Pinpoint the cell where the given text exists, returning its (x, y) midpoint coordinate. 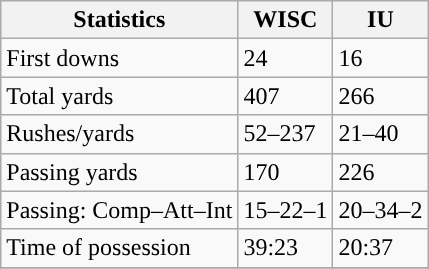
21–40 (380, 134)
Passing yards (120, 172)
170 (286, 172)
First downs (120, 58)
Time of possession (120, 248)
266 (380, 96)
52–237 (286, 134)
Total yards (120, 96)
24 (286, 58)
Passing: Comp–Att–Int (120, 210)
15–22–1 (286, 210)
Rushes/yards (120, 134)
39:23 (286, 248)
407 (286, 96)
16 (380, 58)
WISC (286, 20)
226 (380, 172)
20–34–2 (380, 210)
IU (380, 20)
Statistics (120, 20)
20:37 (380, 248)
